From the cell containing the given text, extract its center point as [X, Y] coordinate. 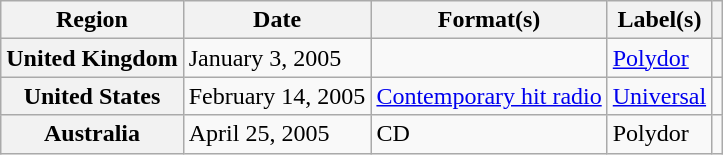
February 14, 2005 [277, 96]
Date [277, 20]
Region [92, 20]
Format(s) [489, 20]
April 25, 2005 [277, 134]
CD [489, 134]
United States [92, 96]
Label(s) [659, 20]
United Kingdom [92, 58]
Australia [92, 134]
Contemporary hit radio [489, 96]
Universal [659, 96]
January 3, 2005 [277, 58]
